Find where the given text appears and provide that cell's center as (x, y) coordinate. 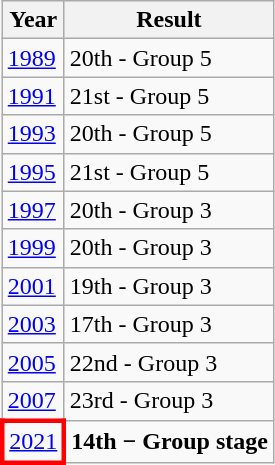
1999 (33, 248)
1989 (33, 58)
14th − Group stage (168, 442)
2021 (33, 442)
1997 (33, 210)
17th - Group 3 (168, 324)
2007 (33, 401)
Year (33, 20)
1991 (33, 96)
22nd - Group 3 (168, 362)
1995 (33, 172)
2005 (33, 362)
19th - Group 3 (168, 286)
2003 (33, 324)
1993 (33, 134)
23rd - Group 3 (168, 401)
Result (168, 20)
2001 (33, 286)
